Determine the [x, y] coordinate at the center of the cell enclosing the given text.  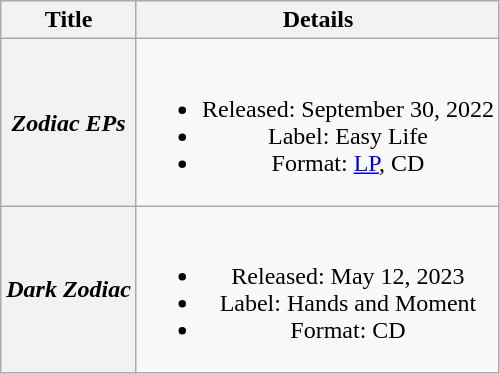
Details [318, 20]
Released: September 30, 2022Label: Easy LifeFormat: LP, CD [318, 122]
Title [69, 20]
Dark Zodiac [69, 290]
Released: May 12, 2023Label: Hands and MomentFormat: CD [318, 290]
Zodiac EPs [69, 122]
